From the cell containing the given text, extract its center point as [X, Y] coordinate. 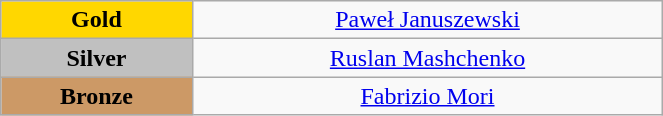
Bronze [96, 96]
Ruslan Mashchenko [428, 58]
Silver [96, 58]
Gold [96, 20]
Fabrizio Mori [428, 96]
Paweł Januszewski [428, 20]
